Capture the cell that displays the provided text and extract its [x, y] central coordinate. 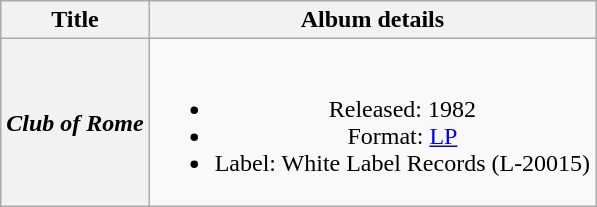
Title [75, 20]
Released: 1982Format: LPLabel: White Label Records (L-20015) [372, 122]
Album details [372, 20]
Club of Rome [75, 122]
